Extract the (x, y) coordinate from the center of the cell holding the provided text.  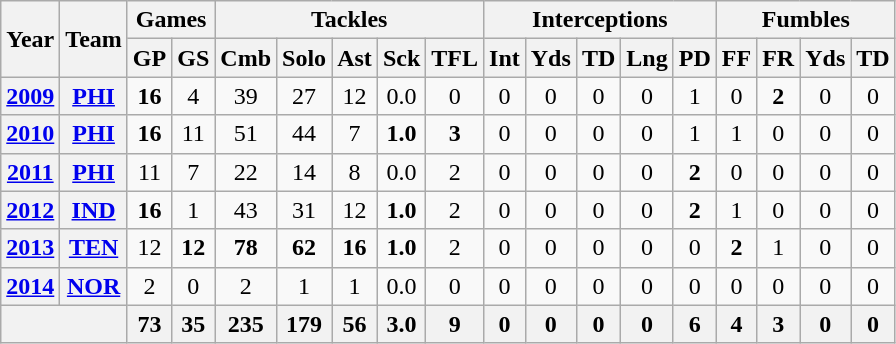
27 (304, 96)
3.0 (401, 324)
GS (194, 58)
FF (736, 58)
PD (694, 58)
Int (505, 58)
Games (170, 20)
2009 (30, 96)
35 (194, 324)
TEN (94, 248)
179 (304, 324)
FR (778, 58)
TFL (455, 58)
2012 (30, 210)
2014 (30, 286)
235 (246, 324)
44 (304, 134)
Tackles (350, 20)
Year (30, 39)
IND (94, 210)
Sck (401, 58)
62 (304, 248)
73 (149, 324)
Solo (304, 58)
2010 (30, 134)
Cmb (246, 58)
56 (355, 324)
Team (94, 39)
9 (455, 324)
Lng (647, 58)
2011 (30, 172)
51 (246, 134)
Fumbles (806, 20)
22 (246, 172)
6 (694, 324)
14 (304, 172)
NOR (94, 286)
Interceptions (600, 20)
39 (246, 96)
43 (246, 210)
GP (149, 58)
2013 (30, 248)
Ast (355, 58)
31 (304, 210)
8 (355, 172)
78 (246, 248)
